Return the [X, Y] coordinate for the center point of the cell that contains the specified text.  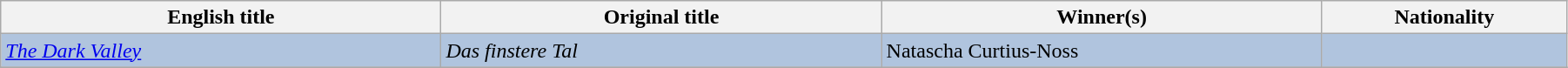
Nationality [1444, 17]
Das finstere Tal [661, 51]
English title [221, 17]
Natascha Curtius-Noss [1102, 51]
Winner(s) [1102, 17]
The Dark Valley [221, 51]
Original title [661, 17]
